Provide the (x, y) coordinate of the cell's center where the given text is located.  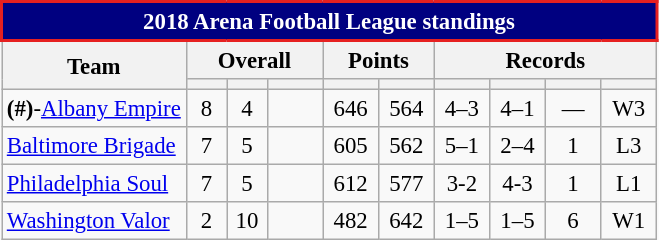
Records (545, 60)
5–1 (462, 146)
Baltimore Brigade (94, 146)
564 (406, 109)
4–1 (518, 109)
— (573, 109)
4-3 (518, 184)
3-2 (462, 184)
6 (573, 221)
2018 Arena Football League standings (330, 22)
Team (94, 66)
8 (206, 109)
Philadelphia Soul (94, 184)
2–4 (518, 146)
2 (206, 221)
562 (406, 146)
646 (351, 109)
605 (351, 146)
642 (406, 221)
Points (378, 60)
L3 (629, 146)
10 (248, 221)
577 (406, 184)
4 (248, 109)
W1 (629, 221)
(#)-Albany Empire (94, 109)
Washington Valor (94, 221)
4–3 (462, 109)
482 (351, 221)
612 (351, 184)
Overall (254, 60)
L1 (629, 184)
W3 (629, 109)
